Detect which cell encompasses the target text, then output its [X, Y] center coordinate. 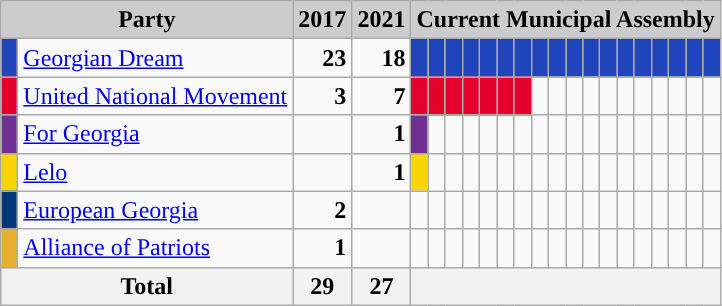
Current Municipal Assembly [566, 20]
2017 [322, 20]
Total [147, 286]
United National Movement [156, 96]
2 [322, 210]
European Georgia [156, 210]
27 [382, 286]
Party [147, 20]
2021 [382, 20]
For Georgia [156, 134]
Lelo [156, 172]
Alliance of Patriots [156, 248]
Georgian Dream [156, 58]
29 [322, 286]
23 [322, 58]
18 [382, 58]
3 [322, 96]
7 [382, 96]
